Pinpoint the cell where the given text exists, returning its (x, y) midpoint coordinate. 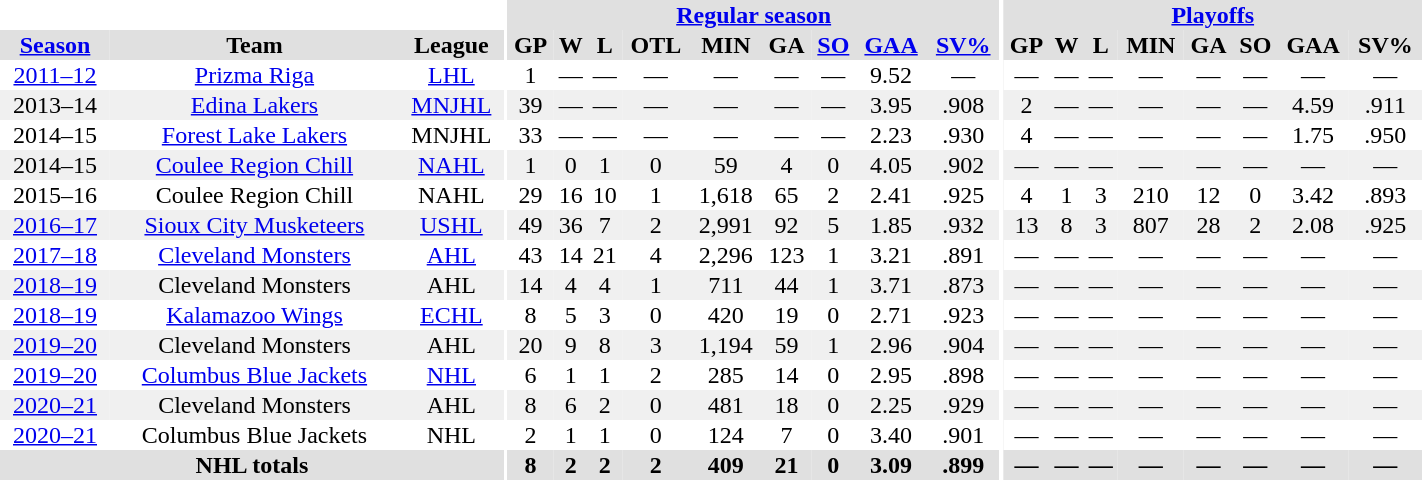
420 (726, 315)
3.71 (890, 285)
.899 (964, 465)
44 (786, 285)
Sioux City Musketeers (254, 225)
4.05 (890, 165)
3.95 (890, 105)
.904 (964, 345)
2.25 (890, 405)
2013–14 (55, 105)
2,991 (726, 225)
12 (1208, 195)
.930 (964, 135)
65 (786, 195)
ECHL (452, 315)
2015–16 (55, 195)
28 (1208, 225)
2.08 (1312, 225)
2.96 (890, 345)
9 (571, 345)
16 (571, 195)
.898 (964, 375)
.932 (964, 225)
49 (531, 225)
USHL (452, 225)
Kalamazoo Wings (254, 315)
2.23 (890, 135)
1.75 (1312, 135)
3.40 (890, 435)
NHL totals (252, 465)
.902 (964, 165)
.893 (1386, 195)
.873 (964, 285)
Forest Lake Lakers (254, 135)
124 (726, 435)
2,296 (726, 255)
LHL (452, 75)
.929 (964, 405)
.950 (1386, 135)
33 (531, 135)
9.52 (890, 75)
210 (1151, 195)
2.41 (890, 195)
3.09 (890, 465)
2016–17 (55, 225)
Prizma Riga (254, 75)
13 (1026, 225)
481 (726, 405)
.891 (964, 255)
League (452, 45)
.908 (964, 105)
285 (726, 375)
1.85 (890, 225)
123 (786, 255)
2.95 (890, 375)
.901 (964, 435)
18 (786, 405)
1,194 (726, 345)
39 (531, 105)
20 (531, 345)
807 (1151, 225)
Team (254, 45)
OTL (656, 45)
92 (786, 225)
Playoffs (1212, 15)
4.59 (1312, 105)
Edina Lakers (254, 105)
10 (605, 195)
19 (786, 315)
.911 (1386, 105)
711 (726, 285)
2017–18 (55, 255)
3.21 (890, 255)
43 (531, 255)
1,618 (726, 195)
2.71 (890, 315)
409 (726, 465)
.923 (964, 315)
3.42 (1312, 195)
36 (571, 225)
Regular season (754, 15)
Season (55, 45)
2011–12 (55, 75)
29 (531, 195)
